Search for the cell housing the specified text and yield its (x, y) center coordinate. 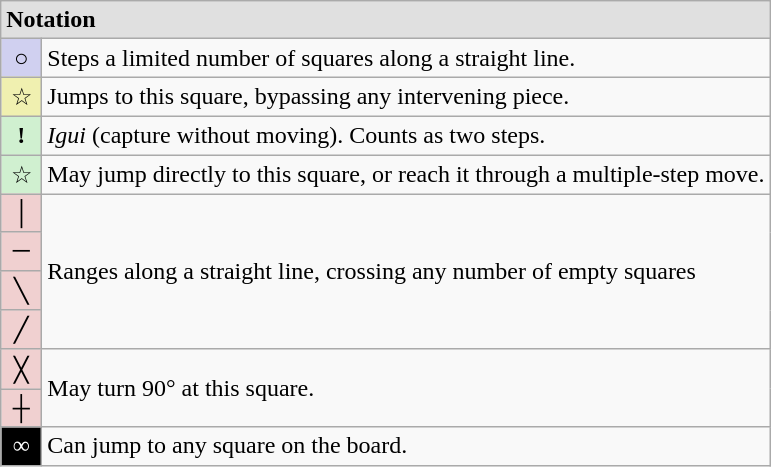
Can jump to any square on the board. (406, 446)
Jumps to this square, bypassing any intervening piece. (406, 97)
May turn 90° at this square. (406, 388)
│ (22, 213)
○ (22, 58)
╳ (22, 369)
╱ (22, 330)
Ranges along a straight line, crossing any number of empty squares (406, 272)
Notation (386, 20)
! (22, 135)
┼ (22, 408)
Igui (capture without moving). Counts as two steps. (406, 135)
May jump directly to this square, or reach it through a multiple-step move. (406, 174)
∞ (22, 446)
╲ (22, 290)
─ (22, 251)
Steps a limited number of squares along a straight line. (406, 58)
